Scan for the cell matching the given text and deliver its (X, Y) coordinate at center. 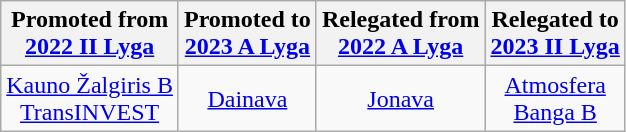
Relegated to2023 II Lyga (555, 34)
Promoted to2023 A Lyga (247, 34)
Promoted from2022 II Lyga (90, 34)
Relegated from2022 A Lyga (400, 34)
Dainava (247, 98)
AtmosferaBanga B (555, 98)
Kauno Žalgiris BTransINVEST (90, 98)
Jonava (400, 98)
